Find where the given text appears and provide that cell's center as [X, Y] coordinate. 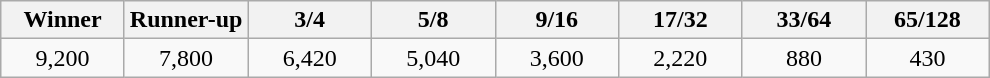
5,040 [433, 58]
880 [804, 58]
65/128 [928, 20]
Winner [63, 20]
9,200 [63, 58]
6,420 [310, 58]
3/4 [310, 20]
33/64 [804, 20]
430 [928, 58]
3,600 [557, 58]
Runner-up [186, 20]
17/32 [681, 20]
7,800 [186, 58]
9/16 [557, 20]
2,220 [681, 58]
5/8 [433, 20]
